Provide the [x, y] coordinate of the cell's center where the given text is located.  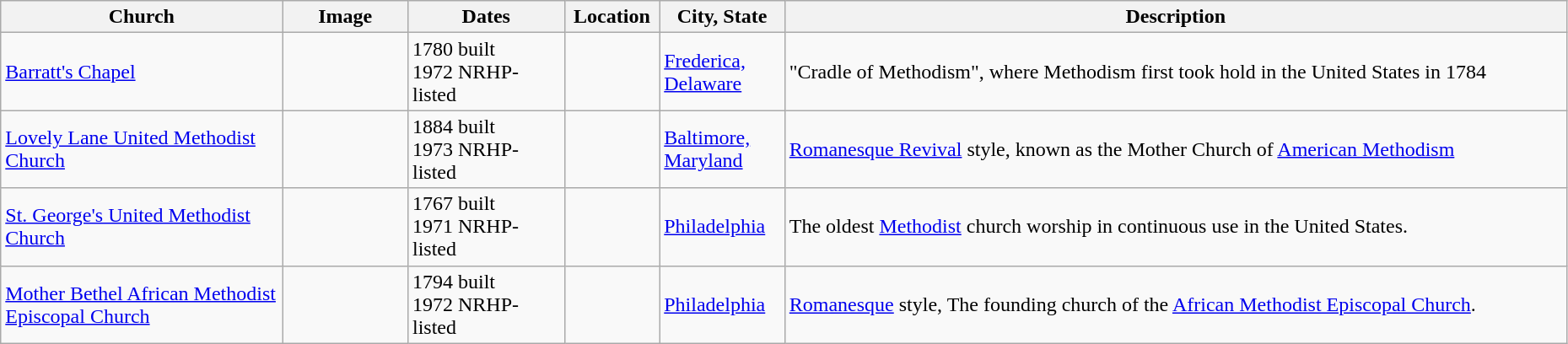
Barratt's Chapel [142, 72]
Location [612, 17]
1794 built1972 NRHP-listed [486, 304]
St. George's United Methodist Church [142, 227]
Description [1176, 17]
Mother Bethel African Methodist Episcopal Church [142, 304]
Frederica, Delaware [722, 72]
The oldest Methodist church worship in continuous use in the United States. [1176, 227]
Dates [486, 17]
"Cradle of Methodism", where Methodism first took hold in the United States in 1784 [1176, 72]
1884 built1973 NRHP-listed [486, 149]
1767 built1971 NRHP-listed [486, 227]
City, State [722, 17]
Image [346, 17]
Romanesque Revival style, known as the Mother Church of American Methodism [1176, 149]
Church [142, 17]
Romanesque style, The founding church of the African Methodist Episcopal Church. [1176, 304]
1780 built1972 NRHP-listed [486, 72]
Lovely Lane United Methodist Church [142, 149]
Baltimore, Maryland [722, 149]
